Extract the (X, Y) coordinate from the center of the cell holding the provided text.  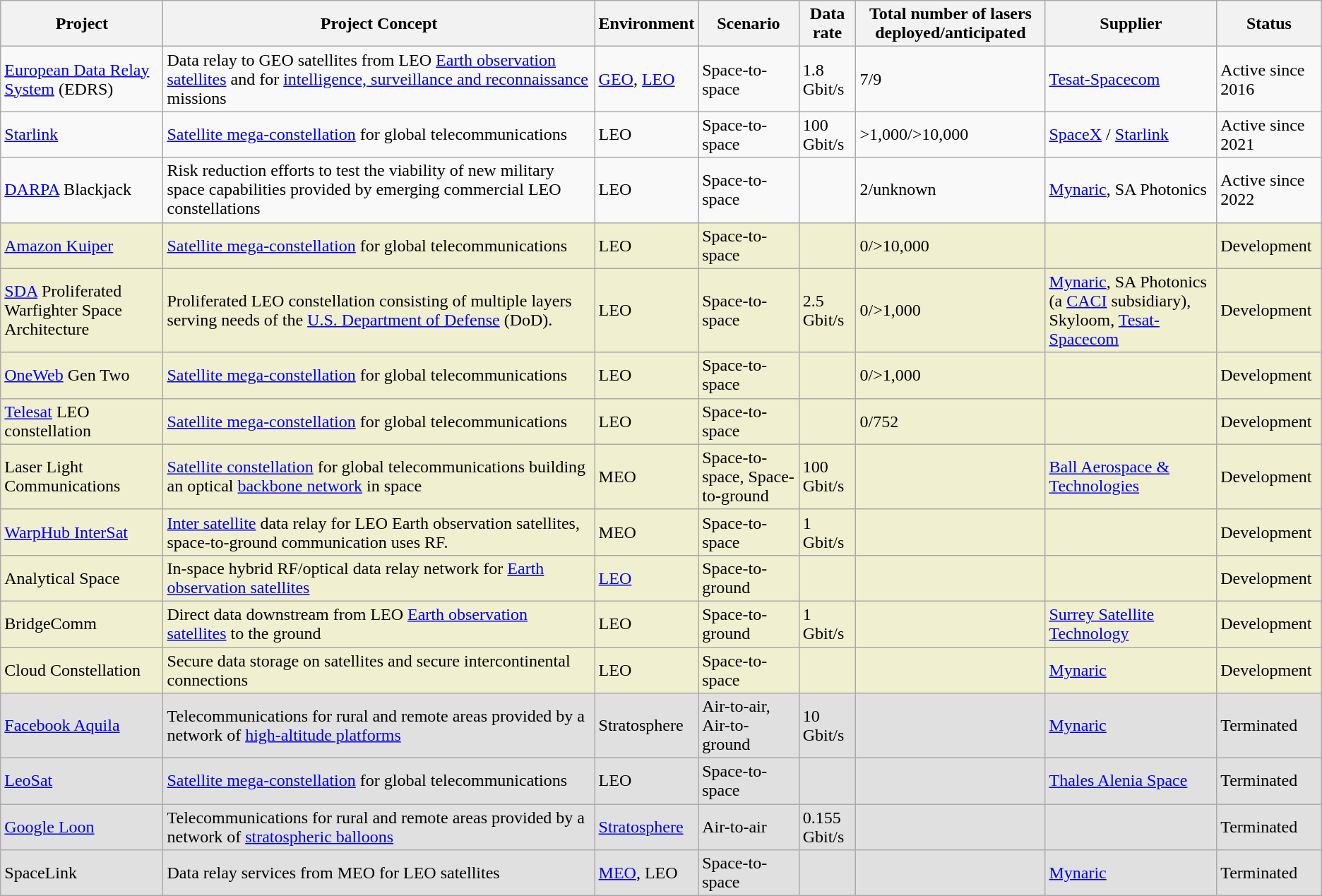
In-space hybrid RF/optical data relay network for Earth observation satellites (379, 578)
Project Concept (379, 24)
Amazon Kuiper (82, 246)
1.8 Gbit/s (828, 79)
Project (82, 24)
Air-to-air, Air-to-ground (749, 726)
Laser Light Communications (82, 477)
Risk reduction efforts to test the viability of new military space capabilities provided by emerging commercial LEO constellations (379, 190)
Inter satellite data relay for LEO Earth observation satellites, space-to-ground communication uses RF. (379, 532)
Mynaric, SA Photonics (a CACI subsidiary), Skyloom, Tesat-Spacecom (1131, 311)
2/unknown (951, 190)
Satellite constellation for global telecommunications building an optical backbone network in space (379, 477)
0.155 Gbit/s (828, 828)
Status (1270, 24)
SpaceLink (82, 873)
European Data Relay System (EDRS) (82, 79)
Data relay to GEO satellites from LEO Earth observation satellites and for intelligence, surveillance and reconnaissance missions (379, 79)
Starlink (82, 134)
Active since 2016 (1270, 79)
Telesat LEO constellation (82, 421)
0/752 (951, 421)
Direct data downstream from LEO Earth observation satellites to the ground (379, 624)
LeoSat (82, 781)
GEO, LEO (647, 79)
Supplier (1131, 24)
>1,000/>10,000 (951, 134)
Space-to-space, Space-to-ground (749, 477)
2.5 Gbit/s (828, 311)
Environment (647, 24)
Active since 2022 (1270, 190)
WarpHub InterSat (82, 532)
Thales Alenia Space (1131, 781)
Telecommunications for rural and remote areas provided by a network of stratospheric balloons (379, 828)
7/9 (951, 79)
Mynaric, SA Photonics (1131, 190)
SDA Proliferated Warfighter Space Architecture (82, 311)
Tesat-Spacecom (1131, 79)
OneWeb Gen Two (82, 376)
Google Loon (82, 828)
Total number of lasers deployed/anticipated (951, 24)
MEO, LEO (647, 873)
Scenario (749, 24)
0/>10,000 (951, 246)
SpaceX / Starlink (1131, 134)
Telecommunications for rural and remote areas provided by a network of high-altitude platforms (379, 726)
Analytical Space (82, 578)
Proliferated LEO constellation consisting of multiple layers serving needs of the U.S. Department of Defense (DoD). (379, 311)
Active since 2021 (1270, 134)
BridgeComm (82, 624)
Surrey Satellite Technology (1131, 624)
10 Gbit/s (828, 726)
Cloud Constellation (82, 669)
Secure data storage on satellites and secure intercontinental connections (379, 669)
DARPA Blackjack (82, 190)
Data relay services from MEO for LEO satellites (379, 873)
Data rate (828, 24)
Facebook Aquila (82, 726)
Air-to-air (749, 828)
Ball Aerospace & Technologies (1131, 477)
